Identify which cell holds the provided text, then report its [X, Y] central coordinate. 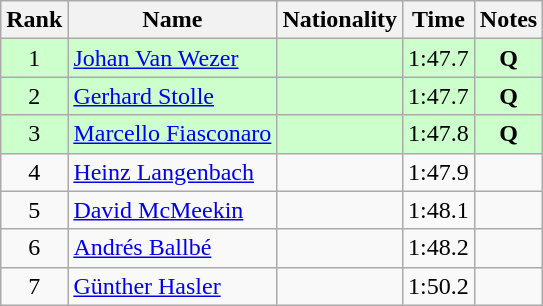
4 [34, 172]
6 [34, 248]
Rank [34, 20]
1 [34, 58]
1:48.1 [439, 210]
Gerhard Stolle [172, 96]
1:47.9 [439, 172]
Name [172, 20]
Johan Van Wezer [172, 58]
Nationality [340, 20]
Notes [508, 20]
1:48.2 [439, 248]
7 [34, 286]
3 [34, 134]
Andrés Ballbé [172, 248]
1:47.8 [439, 134]
Heinz Langenbach [172, 172]
Marcello Fiasconaro [172, 134]
Günther Hasler [172, 286]
1:50.2 [439, 286]
5 [34, 210]
David McMeekin [172, 210]
Time [439, 20]
2 [34, 96]
